Output the [X, Y] coordinate of the center of the cell containing the given text.  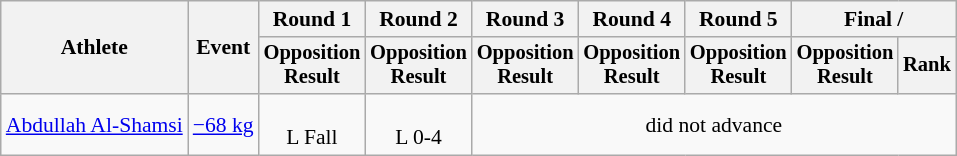
Round 4 [632, 19]
−68 kg [224, 124]
did not advance [714, 124]
Round 2 [418, 19]
L 0-4 [418, 124]
Round 3 [526, 19]
Round 1 [312, 19]
Event [224, 48]
Round 5 [738, 19]
Rank [927, 66]
Athlete [94, 48]
Final / [874, 19]
L Fall [312, 124]
Abdullah Al-Shamsi [94, 124]
